Return the (X, Y) coordinate for the center point of the cell that contains the specified text.  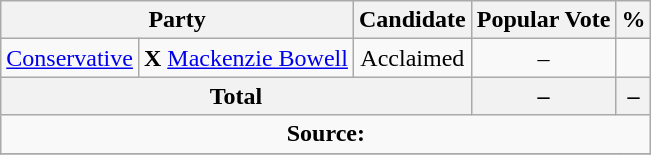
Source: (326, 134)
X Mackenzie Bowell (246, 58)
Conservative (70, 58)
Party (178, 20)
Total (236, 96)
% (634, 20)
Popular Vote (544, 20)
Candidate (412, 20)
Acclaimed (412, 58)
